Determine the (X, Y) coordinate at the center of the cell enclosing the given text.  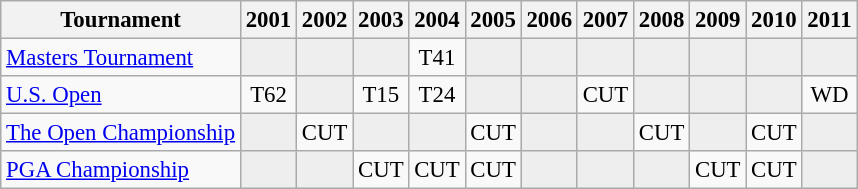
T41 (437, 58)
The Open Championship (121, 133)
Tournament (121, 20)
2005 (493, 20)
T62 (268, 95)
U.S. Open (121, 95)
2006 (549, 20)
Masters Tournament (121, 58)
2011 (830, 20)
2004 (437, 20)
2010 (774, 20)
2002 (325, 20)
T24 (437, 95)
2001 (268, 20)
PGA Championship (121, 170)
T15 (381, 95)
2007 (605, 20)
WD (830, 95)
2008 (661, 20)
2009 (718, 20)
2003 (381, 20)
